Scan for the cell matching the given text and deliver its [x, y] coordinate at center. 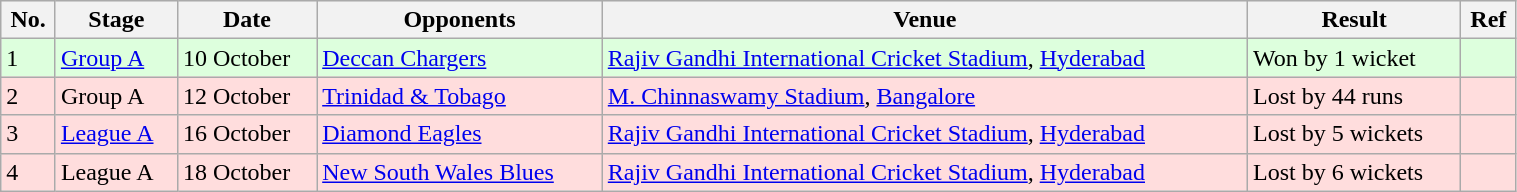
4 [28, 172]
16 October [246, 134]
12 October [246, 96]
Lost by 5 wickets [1354, 134]
Deccan Chargers [460, 58]
Lost by 44 runs [1354, 96]
3 [28, 134]
Won by 1 wicket [1354, 58]
Lost by 6 wickets [1354, 172]
Result [1354, 20]
No. [28, 20]
Diamond Eagles [460, 134]
Venue [924, 20]
New South Wales Blues [460, 172]
10 October [246, 58]
Opponents [460, 20]
18 October [246, 172]
M. Chinnaswamy Stadium, Bangalore [924, 96]
2 [28, 96]
Trinidad & Tobago [460, 96]
Ref [1488, 20]
Date [246, 20]
Stage [116, 20]
1 [28, 58]
